Identify which cell holds the provided text, then report its (x, y) central coordinate. 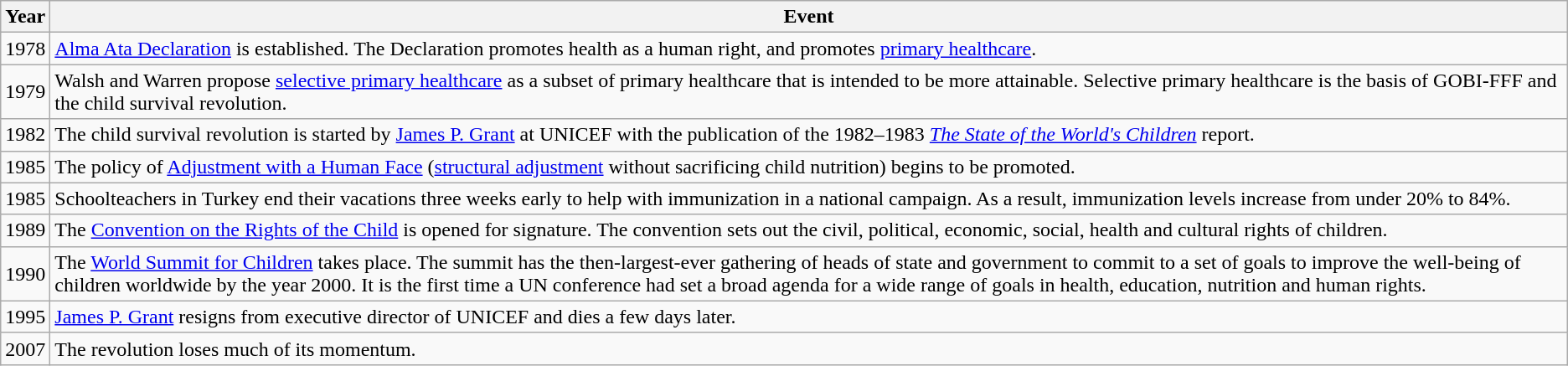
The revolution loses much of its momentum. (809, 348)
1995 (25, 317)
1982 (25, 135)
1978 (25, 49)
The policy of Adjustment with a Human Face (structural adjustment without sacrificing child nutrition) begins to be promoted. (809, 167)
The child survival revolution is started by James P. Grant at UNICEF with the publication of the 1982–1983 The State of the World's Children report. (809, 135)
Year (25, 17)
2007 (25, 348)
Event (809, 17)
1989 (25, 230)
1979 (25, 92)
1990 (25, 273)
James P. Grant resigns from executive director of UNICEF and dies a few days later. (809, 317)
Alma Ata Declaration is established. The Declaration promotes health as a human right, and promotes primary healthcare. (809, 49)
